Return the (X, Y) coordinate for the center point of the cell that contains the specified text.  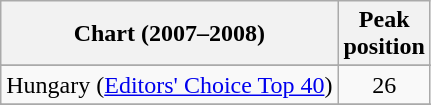
26 (384, 85)
Chart (2007–2008) (170, 34)
Hungary (Editors' Choice Top 40) (170, 85)
Peakposition (384, 34)
